Output the (x, y) coordinate of the center of the cell containing the given text.  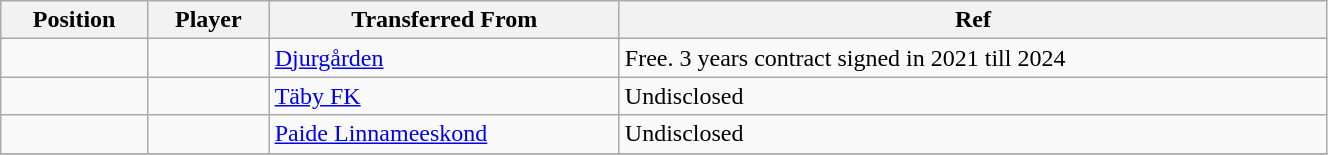
Djurgården (444, 58)
Transferred From (444, 20)
Free. 3 years contract signed in 2021 till 2024 (972, 58)
Player (209, 20)
Ref (972, 20)
Paide Linnameeskond (444, 134)
Position (74, 20)
Täby FK (444, 96)
